Return the [x, y] coordinate for the center point of the cell that contains the specified text.  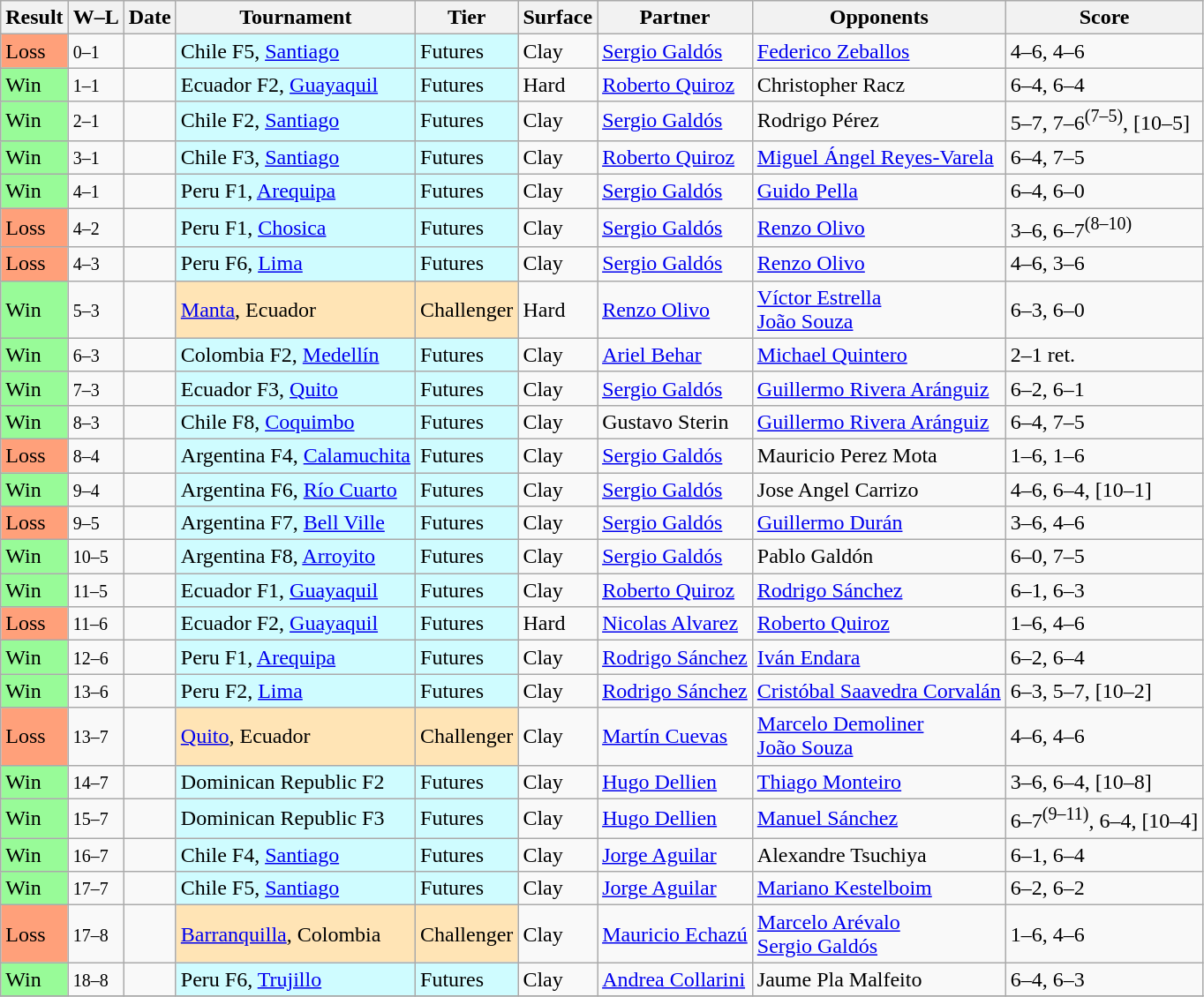
Tournament [295, 18]
Rodrigo Pérez [879, 122]
Nicolas Alvarez [675, 624]
Argentina F4, Calamuchita [295, 455]
Víctor Estrella João Souza [879, 309]
Guillermo Durán [879, 523]
Peru F1, Chosica [295, 228]
Chile F8, Coquimbo [295, 422]
17–8 [95, 933]
5–7, 7–6(7–5), [10–5] [1104, 122]
Peru F6, Lima [295, 264]
12–6 [95, 657]
6–7(9–11), 6–4, [10–4] [1104, 819]
Miguel Ángel Reyes-Varela [879, 157]
Partner [675, 18]
6–3 [95, 355]
Argentina F8, Arroyito [295, 557]
Quito, Ecuador [295, 736]
Date [150, 18]
Manuel Sánchez [879, 819]
Surface [558, 18]
Gustavo Sterin [675, 422]
Michael Quintero [879, 355]
Marcelo Arévalo Sergio Galdós [879, 933]
Cristóbal Saavedra Corvalán [879, 691]
Mariano Kestelboim [879, 888]
Jose Angel Carrizo [879, 490]
4–3 [95, 264]
Ecuador F1, Guayaquil [295, 590]
6–3, 6–0 [1104, 309]
Chile F2, Santiago [295, 122]
14–7 [95, 782]
6–4, 6–0 [1104, 191]
Pablo Galdón [879, 557]
2–1 [95, 122]
Chile F3, Santiago [295, 157]
9–4 [95, 490]
Argentina F7, Bell Ville [295, 523]
16–7 [95, 855]
4–6, 6–4, [10–1] [1104, 490]
3–6, 4–6 [1104, 523]
13–6 [95, 691]
1–6, 1–6 [1104, 455]
3–1 [95, 157]
Mauricio Echazú [675, 933]
Barranquilla, Colombia [295, 933]
Marcelo Demoliner João Souza [879, 736]
6–3, 5–7, [10–2] [1104, 691]
Thiago Monteiro [879, 782]
5–3 [95, 309]
10–5 [95, 557]
6–1, 6–4 [1104, 855]
11–5 [95, 590]
Alexandre Tsuchiya [879, 855]
Ariel Behar [675, 355]
Iván Endara [879, 657]
13–7 [95, 736]
4–6, 3–6 [1104, 264]
6–0, 7–5 [1104, 557]
4–2 [95, 228]
2–1 ret. [1104, 355]
Christopher Racz [879, 85]
3–6, 6–7(8–10) [1104, 228]
W–L [95, 18]
Dominican Republic F2 [295, 782]
6–4, 6–3 [1104, 979]
15–7 [95, 819]
11–6 [95, 624]
Peru F2, Lima [295, 691]
Manta, Ecuador [295, 309]
9–5 [95, 523]
8–4 [95, 455]
3–6, 6–4, [10–8] [1104, 782]
Peru F6, Trujillo [295, 979]
6–2, 6–4 [1104, 657]
6–4, 6–4 [1104, 85]
18–8 [95, 979]
Andrea Collarini [675, 979]
0–1 [95, 51]
Score [1104, 18]
Argentina F6, Río Cuarto [295, 490]
17–7 [95, 888]
Result [34, 18]
Ecuador F3, Quito [295, 388]
Martín Cuevas [675, 736]
6–1, 6–3 [1104, 590]
Mauricio Perez Mota [879, 455]
6–2, 6–2 [1104, 888]
Federico Zeballos [879, 51]
7–3 [95, 388]
Guido Pella [879, 191]
6–2, 6–1 [1104, 388]
Chile F4, Santiago [295, 855]
Colombia F2, Medellín [295, 355]
8–3 [95, 422]
4–1 [95, 191]
Jaume Pla Malfeito [879, 979]
1–1 [95, 85]
Dominican Republic F3 [295, 819]
Opponents [879, 18]
Tier [467, 18]
